Locate the cell with the specified text and output its (X, Y) center coordinate. 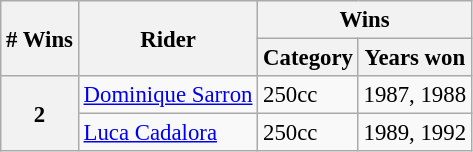
Category (308, 58)
Wins (365, 20)
1987, 1988 (414, 95)
# Wins (40, 38)
Years won (414, 58)
2 (40, 114)
Rider (168, 38)
Luca Cadalora (168, 133)
1989, 1992 (414, 133)
Dominique Sarron (168, 95)
